Capture the cell that displays the provided text and extract its (X, Y) central coordinate. 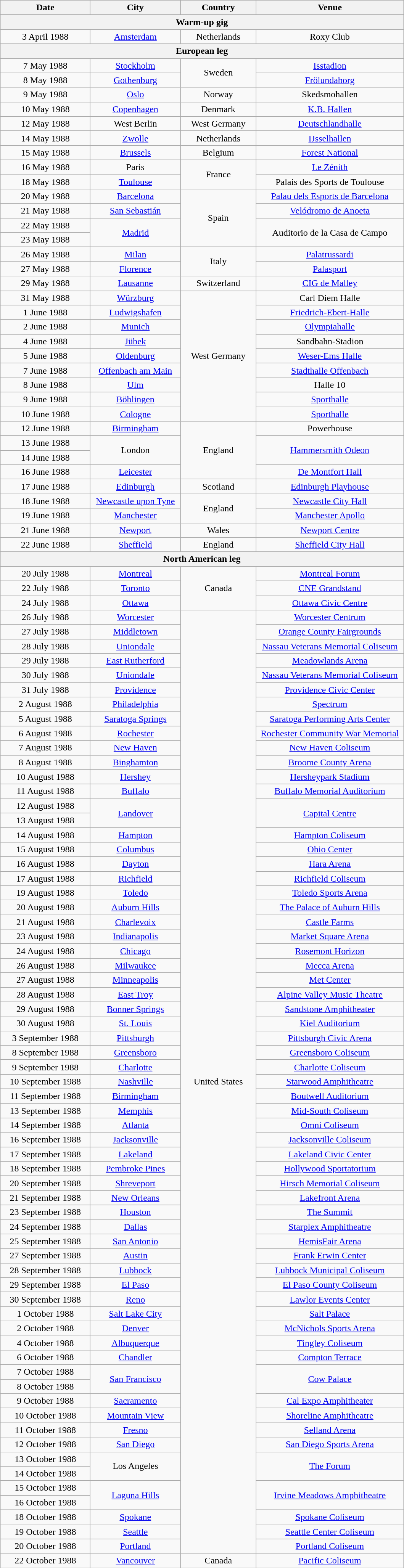
Portland (135, 1546)
HemisFair Arena (330, 1241)
Buffalo Memorial Auditorium (330, 791)
Frölundaborg (330, 80)
10 August 1988 (45, 777)
Offenbach am Main (135, 370)
Starwood Amphitheatre (330, 1081)
Greensboro (135, 1052)
29 May 1988 (45, 283)
Venue (330, 8)
14 June 1988 (45, 458)
Toledo (135, 893)
Albuquerque (135, 1343)
Hampton Coliseum (330, 835)
Greensboro Coliseum (330, 1052)
28 September 1988 (45, 1270)
Palais des Sports de Toulouse (330, 182)
18 October 1988 (45, 1517)
Shoreline Amphitheatre (330, 1415)
14 September 1988 (45, 1125)
8 June 1988 (45, 385)
Rochester (135, 733)
Belgium (218, 153)
Sheffield City Hall (330, 545)
Salt Palace (330, 1314)
The Summit (330, 1212)
Sacramento (135, 1401)
1 June 1988 (45, 312)
Ottawa (135, 602)
Italy (218, 262)
Jacksonville Coliseum (330, 1140)
London (135, 450)
29 July 1988 (45, 661)
Richfield (135, 878)
26 August 1988 (45, 966)
Worcester Centrum (330, 617)
Cow Palace (330, 1379)
Seattle (135, 1531)
12 June 1988 (45, 429)
Oldenburg (135, 356)
Market Square Arena (330, 937)
Portland Coliseum (330, 1546)
23 August 1988 (45, 937)
Amsterdam (135, 37)
Isstadion (330, 66)
Olympiahalle (330, 327)
East Troy (135, 994)
Norway (218, 95)
30 August 1988 (45, 1023)
Binghamton (135, 762)
Broome County Arena (330, 762)
Minneapolis (135, 980)
Jübek (135, 341)
Memphis (135, 1111)
San Diego (135, 1444)
24 July 1988 (45, 602)
12 August 1988 (45, 806)
10 September 1988 (45, 1081)
Cologne (135, 414)
CNE Grandstand (330, 588)
Charlevoix (135, 922)
12 May 1988 (45, 124)
Hara Arena (330, 864)
Providence (135, 690)
7 October 1988 (45, 1372)
Kiel Auditorium (330, 1023)
El Paso County Coliseum (330, 1285)
20 July 1988 (45, 574)
30 September 1988 (45, 1299)
16 May 1988 (45, 167)
10 June 1988 (45, 414)
Würzburg (135, 298)
Edinburgh (135, 487)
Palau dels Esports de Barcelona (330, 196)
Paris (135, 167)
Scotland (218, 487)
9 September 1988 (45, 1067)
Weser-Ems Halle (330, 356)
San Diego Sports Arena (330, 1444)
Reno (135, 1299)
Atlanta (135, 1125)
Vancouver (135, 1560)
Spokane Coliseum (330, 1517)
18 June 1988 (45, 501)
Omni Coliseum (330, 1125)
Sweden (218, 73)
2 August 1988 (45, 704)
Ulm (135, 385)
Capital Centre (330, 813)
Ottawa Civic Centre (330, 602)
Palatrussardi (330, 254)
United States (218, 1081)
Fresno (135, 1430)
27 May 1988 (45, 269)
City (135, 8)
Laguna Hills (135, 1495)
24 September 1988 (45, 1227)
De Montfort Hall (330, 472)
North American leg (202, 559)
Deutschlandhalle (330, 124)
Pittsburgh (135, 1038)
Edinburgh Playhouse (330, 487)
Montreal Forum (330, 574)
3 April 1988 (45, 37)
20 September 1988 (45, 1183)
Rochester Community War Memorial (330, 733)
Tingley Coliseum (330, 1343)
20 August 1988 (45, 908)
27 August 1988 (45, 980)
14 August 1988 (45, 835)
Spain (218, 218)
Manchester Apollo (330, 516)
Denmark (218, 109)
10 October 1988 (45, 1415)
Spectrum (330, 704)
New Haven Coliseum (330, 748)
14 May 1988 (45, 138)
22 October 1988 (45, 1560)
31 May 1988 (45, 298)
Middletown (135, 631)
The Forum (330, 1466)
27 July 1988 (45, 631)
Cal Expo Amphitheater (330, 1401)
28 August 1988 (45, 994)
Bonner Springs (135, 1009)
Skedsmohallen (330, 95)
5 August 1988 (45, 719)
El Paso (135, 1285)
Lausanne (135, 283)
Hirsch Memorial Coliseum (330, 1183)
Newport (135, 530)
San Francisco (135, 1379)
Saratoga Performing Arts Center (330, 719)
12 October 1988 (45, 1444)
Shreveport (135, 1183)
Starplex Amphitheatre (330, 1227)
9 May 1988 (45, 95)
13 September 1988 (45, 1111)
20 October 1988 (45, 1546)
13 October 1988 (45, 1459)
21 August 1988 (45, 922)
Providence Civic Center (330, 690)
San Antonio (135, 1241)
25 September 1988 (45, 1241)
Seattle Center Coliseum (330, 1531)
31 July 1988 (45, 690)
17 June 1988 (45, 487)
European leg (202, 51)
Newcastle City Hall (330, 501)
Newport Centre (330, 530)
Philadelphia (135, 704)
France (218, 174)
9 October 1988 (45, 1401)
Hollywood Sportatorium (330, 1169)
Irvine Meadows Amphitheatre (330, 1495)
Ludwigshafen (135, 312)
Halle 10 (330, 385)
Stockholm (135, 66)
3 September 1988 (45, 1038)
7 May 1988 (45, 66)
Forest National (330, 153)
15 August 1988 (45, 849)
5 June 1988 (45, 356)
K.B. Hallen (330, 109)
21 June 1988 (45, 530)
11 August 1988 (45, 791)
Toulouse (135, 182)
Oslo (135, 95)
Wales (218, 530)
East Rutherford (135, 661)
Palasport (330, 269)
Munich (135, 327)
28 July 1988 (45, 646)
Country (218, 8)
29 September 1988 (45, 1285)
Milwaukee (135, 966)
Castle Farms (330, 922)
13 August 1988 (45, 820)
6 October 1988 (45, 1358)
22 June 1988 (45, 545)
Leicester (135, 472)
Hershey (135, 777)
Frank Erwin Center (330, 1256)
29 August 1988 (45, 1009)
San Sebastián (135, 211)
8 August 1988 (45, 762)
21 September 1988 (45, 1198)
22 May 1988 (45, 225)
Indianapolis (135, 937)
20 May 1988 (45, 196)
Newcastle upon Tyne (135, 501)
Lubbock (135, 1270)
8 September 1988 (45, 1052)
Friedrich-Ebert-Halle (330, 312)
Lakefront Arena (330, 1198)
Copenhagen (135, 109)
23 September 1988 (45, 1212)
Lawlor Events Center (330, 1299)
Sandstone Amphitheater (330, 1009)
Florence (135, 269)
Brussels (135, 153)
Spokane (135, 1517)
Saratoga Springs (135, 719)
Meadowlands Arena (330, 661)
Barcelona (135, 196)
Sandbahn-Stadion (330, 341)
Manchester (135, 516)
Toronto (135, 588)
Lakeland (135, 1154)
Powerhouse (330, 429)
Orange County Fairgrounds (330, 631)
Chicago (135, 951)
21 May 1988 (45, 211)
8 May 1988 (45, 80)
17 September 1988 (45, 1154)
Velódromo de Anoeta (330, 211)
Met Center (330, 980)
Lubbock Municipal Coliseum (330, 1270)
15 May 1988 (45, 153)
Hersheypark Stadium (330, 777)
The Palace of Auburn Hills (330, 908)
Date (45, 8)
Warm-up gig (202, 22)
Hampton (135, 835)
Worcester (135, 617)
13 June 1988 (45, 443)
Hammersmith Odeon (330, 450)
New Haven (135, 748)
7 June 1988 (45, 370)
Pacific Coliseum (330, 1560)
24 August 1988 (45, 951)
9 June 1988 (45, 399)
22 July 1988 (45, 588)
Madrid (135, 233)
23 May 1988 (45, 240)
New Orleans (135, 1198)
4 June 1988 (45, 341)
Selland Arena (330, 1430)
4 October 1988 (45, 1343)
Rosemont Horizon (330, 951)
Columbus (135, 849)
Stadthalle Offenbach (330, 370)
Sheffield (135, 545)
Chandler (135, 1358)
Compton Terrace (330, 1358)
16 June 1988 (45, 472)
Auditorio de la Casa de Campo (330, 233)
Richfield Coliseum (330, 878)
1 October 1988 (45, 1314)
Buffalo (135, 791)
2 June 1988 (45, 327)
26 May 1988 (45, 254)
Milan (135, 254)
Boutwell Auditorium (330, 1096)
Charlotte Coliseum (330, 1067)
IJsselhallen (330, 138)
Montreal (135, 574)
McNichols Sports Arena (330, 1328)
11 October 1988 (45, 1430)
Pembroke Pines (135, 1169)
Böblingen (135, 399)
Alpine Valley Music Theatre (330, 994)
CIG de Malley (330, 283)
19 August 1988 (45, 893)
26 July 1988 (45, 617)
West Berlin (135, 124)
Toledo Sports Arena (330, 893)
Salt Lake City (135, 1314)
Mountain View (135, 1415)
Gothenburg (135, 80)
18 September 1988 (45, 1169)
Ohio Center (330, 849)
Switzerland (218, 283)
Pittsburgh Civic Arena (330, 1038)
11 September 1988 (45, 1096)
19 October 1988 (45, 1531)
Charlotte (135, 1067)
St. Louis (135, 1023)
Denver (135, 1328)
Lakeland Civic Center (330, 1154)
Carl Diem Halle (330, 298)
16 October 1988 (45, 1502)
Roxy Club (330, 37)
15 October 1988 (45, 1488)
Dayton (135, 864)
16 September 1988 (45, 1140)
18 May 1988 (45, 182)
Mecca Arena (330, 966)
Houston (135, 1212)
Jacksonville (135, 1140)
19 June 1988 (45, 516)
7 August 1988 (45, 748)
30 July 1988 (45, 675)
17 August 1988 (45, 878)
Zwolle (135, 138)
Landover (135, 813)
8 October 1988 (45, 1386)
Mid-South Coliseum (330, 1111)
14 October 1988 (45, 1473)
16 August 1988 (45, 864)
Le Zénith (330, 167)
Dallas (135, 1227)
Nashville (135, 1081)
6 August 1988 (45, 733)
Auburn Hills (135, 908)
27 September 1988 (45, 1256)
10 May 1988 (45, 109)
Los Angeles (135, 1466)
Austin (135, 1256)
2 October 1988 (45, 1328)
